Find where the given text appears and provide that cell's center as [x, y] coordinate. 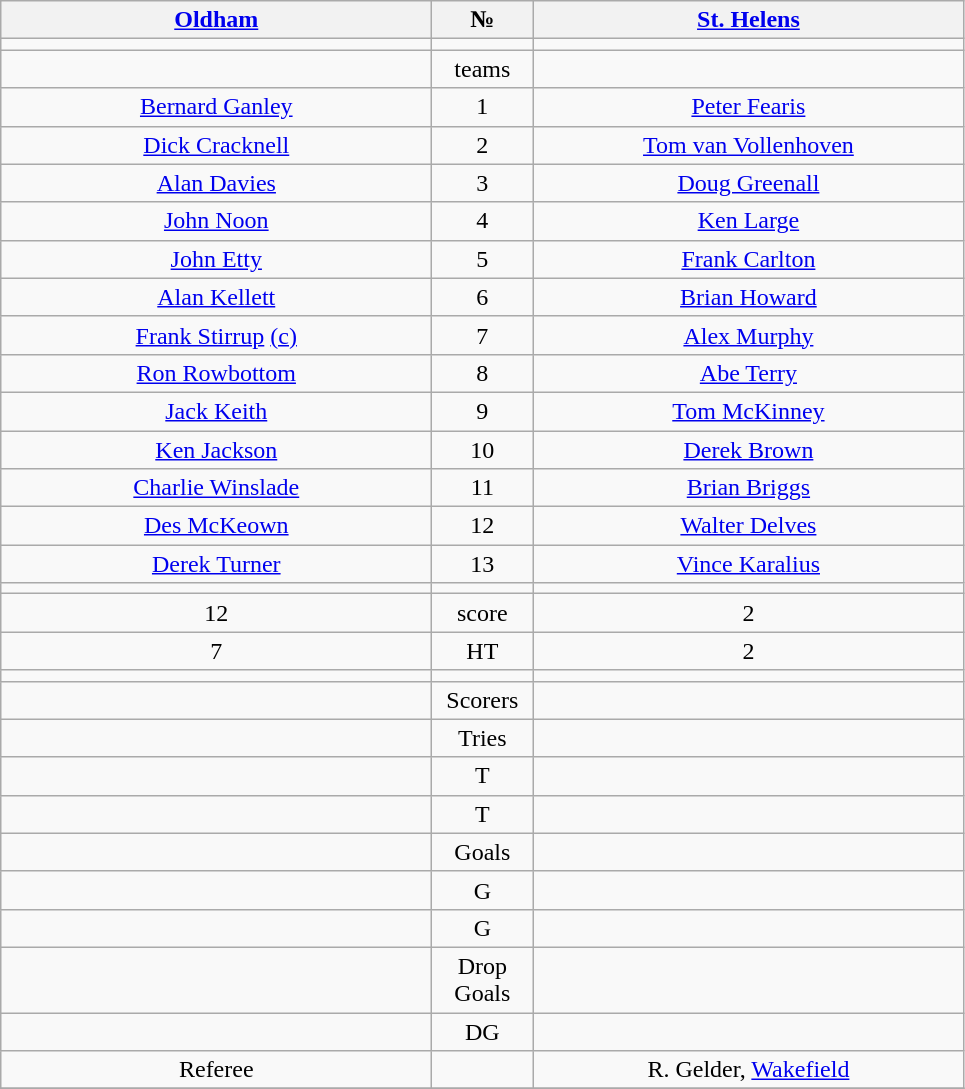
Goals [482, 852]
Bernard Ganley [216, 107]
11 [482, 488]
Ron Rowbottom [216, 373]
Alan Davies [216, 183]
Charlie Winslade [216, 488]
13 [482, 564]
Tries [482, 738]
Frank Stirrup (c) [216, 335]
Brian Howard [748, 297]
5 [482, 259]
Ken Jackson [216, 449]
Scorers [482, 700]
HT [482, 651]
Peter Fearis [748, 107]
Drop Goals [482, 980]
R. Gelder, Wakefield [748, 1070]
score [482, 613]
Derek Turner [216, 564]
Referee [216, 1070]
Abe Terry [748, 373]
9 [482, 411]
Des McKeown [216, 526]
Derek Brown [748, 449]
6 [482, 297]
Alan Kellett [216, 297]
№ [482, 20]
10 [482, 449]
St. Helens [748, 20]
Oldham [216, 20]
teams [482, 69]
Dick Cracknell [216, 145]
Jack Keith [216, 411]
4 [482, 221]
3 [482, 183]
Frank Carlton [748, 259]
Vince Karalius [748, 564]
Alex Murphy [748, 335]
Doug Greenall [748, 183]
Brian Briggs [748, 488]
John Etty [216, 259]
Ken Large [748, 221]
8 [482, 373]
Walter Delves [748, 526]
Tom van Vollenhoven [748, 145]
DG [482, 1031]
Tom McKinney [748, 411]
1 [482, 107]
John Noon [216, 221]
